Find where the given text appears and provide that cell's center as (X, Y) coordinate. 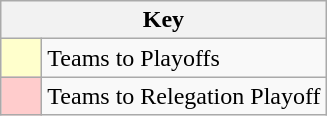
Key (164, 20)
Teams to Relegation Playoff (184, 96)
Teams to Playoffs (184, 58)
